Capture the cell that displays the provided text and extract its [x, y] central coordinate. 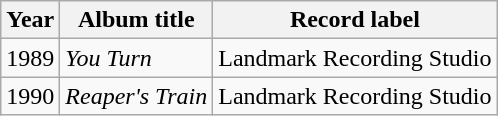
Year [30, 20]
1990 [30, 96]
Reaper's Train [136, 96]
Album title [136, 20]
1989 [30, 58]
Record label [355, 20]
You Turn [136, 58]
